For the text-containing cell, return its midpoint in (X, Y) coordinate format. 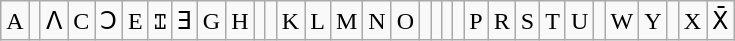
R (502, 21)
H (240, 21)
E (135, 21)
T (553, 21)
G (211, 21)
Ǝ (184, 21)
L (318, 21)
O (405, 21)
C (82, 21)
M (346, 21)
Y (653, 21)
A (15, 21)
S (527, 21)
U (579, 21)
N (377, 21)
W (622, 21)
P (476, 21)
K (290, 21)
X (692, 21)
X̄ (721, 21)
Ↄ (109, 21)
Ɪ (160, 21)
Ʌ (54, 21)
